Pinpoint the cell where the given text exists, returning its [x, y] midpoint coordinate. 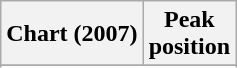
Peakposition [189, 34]
Chart (2007) [72, 34]
